Provide the (X, Y) coordinate of the cell's center where the given text is located.  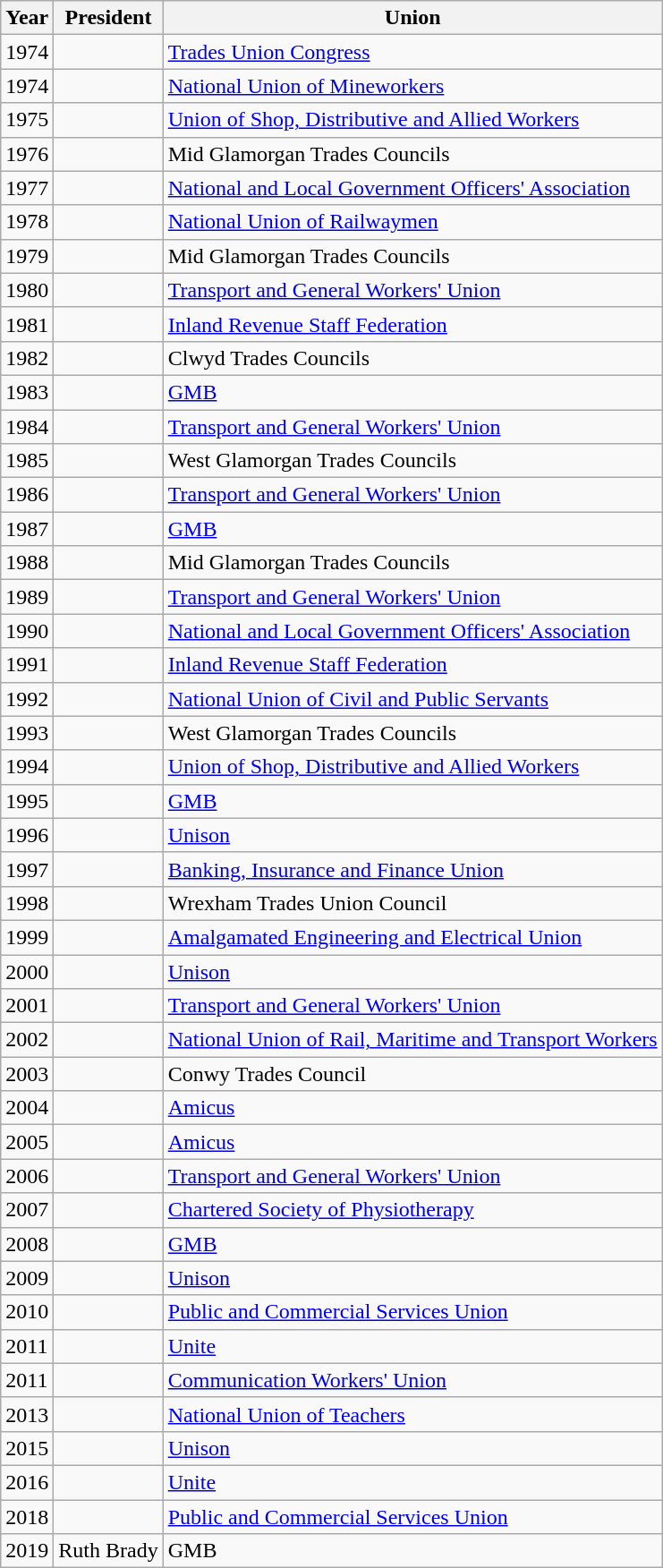
2015 (27, 1448)
1997 (27, 869)
National Union of Rail, Maritime and Transport Workers (412, 1040)
Wrexham Trades Union Council (412, 903)
2005 (27, 1142)
2007 (27, 1210)
1987 (27, 529)
2019 (27, 1551)
1979 (27, 256)
2009 (27, 1278)
1991 (27, 665)
2004 (27, 1108)
1992 (27, 699)
National Union of Mineworkers (412, 86)
1996 (27, 835)
1985 (27, 461)
1978 (27, 222)
National Union of Railwaymen (412, 222)
1993 (27, 733)
1976 (27, 154)
1988 (27, 563)
Amalgamated Engineering and Electrical Union (412, 937)
1984 (27, 427)
2016 (27, 1482)
Conwy Trades Council (412, 1074)
Trades Union Congress (412, 52)
Banking, Insurance and Finance Union (412, 869)
2000 (27, 971)
1990 (27, 631)
Clwyd Trades Councils (412, 358)
1995 (27, 801)
1989 (27, 597)
1986 (27, 495)
Year (27, 18)
2002 (27, 1040)
Communication Workers' Union (412, 1380)
2013 (27, 1414)
1999 (27, 937)
1980 (27, 290)
2018 (27, 1517)
Chartered Society of Physiotherapy (412, 1210)
2010 (27, 1312)
1981 (27, 324)
1983 (27, 392)
2001 (27, 1006)
1975 (27, 120)
Union (412, 18)
2003 (27, 1074)
1982 (27, 358)
President (108, 18)
National Union of Civil and Public Servants (412, 699)
2006 (27, 1176)
National Union of Teachers (412, 1414)
2008 (27, 1244)
1977 (27, 188)
Ruth Brady (108, 1551)
1994 (27, 767)
1998 (27, 903)
